Find where the given text appears and provide that cell's center as (X, Y) coordinate. 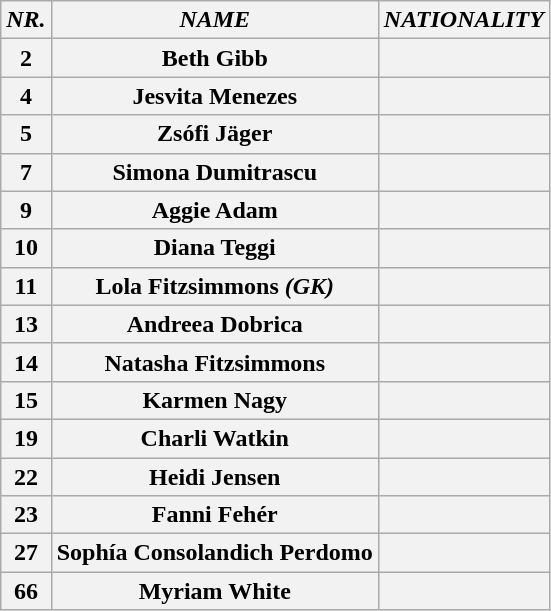
Karmen Nagy (214, 400)
Zsófi Jäger (214, 134)
NAME (214, 20)
22 (26, 477)
Simona Dumitrascu (214, 172)
Aggie Adam (214, 210)
2 (26, 58)
15 (26, 400)
14 (26, 362)
7 (26, 172)
Fanni Fehér (214, 515)
66 (26, 591)
Heidi Jensen (214, 477)
Myriam White (214, 591)
13 (26, 324)
10 (26, 248)
Sophía Consolandich Perdomo (214, 553)
NATIONALITY (464, 20)
19 (26, 438)
Jesvita Menezes (214, 96)
9 (26, 210)
4 (26, 96)
5 (26, 134)
Lola Fitzsimmons (GK) (214, 286)
11 (26, 286)
Diana Teggi (214, 248)
Natasha Fitzsimmons (214, 362)
Charli Watkin (214, 438)
23 (26, 515)
Beth Gibb (214, 58)
Andreea Dobrica (214, 324)
27 (26, 553)
NR. (26, 20)
